From the cell containing the given text, extract its center point as (X, Y) coordinate. 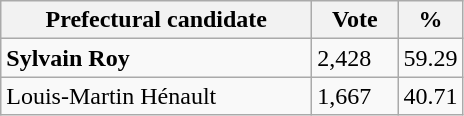
1,667 (355, 96)
% (430, 20)
2,428 (355, 58)
Vote (355, 20)
59.29 (430, 58)
Sylvain Roy (156, 58)
Louis-Martin Hénault (156, 96)
40.71 (430, 96)
Prefectural candidate (156, 20)
